Extract the (x, y) coordinate from the center of the cell holding the provided text.  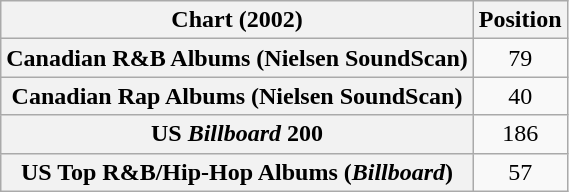
Canadian Rap Albums (Nielsen SoundScan) (238, 96)
Chart (2002) (238, 20)
40 (520, 96)
Position (520, 20)
US Top R&B/Hip-Hop Albums (Billboard) (238, 172)
57 (520, 172)
79 (520, 58)
Canadian R&B Albums (Nielsen SoundScan) (238, 58)
US Billboard 200 (238, 134)
186 (520, 134)
